Provide the [x, y] coordinate of the cell's center where the given text is located.  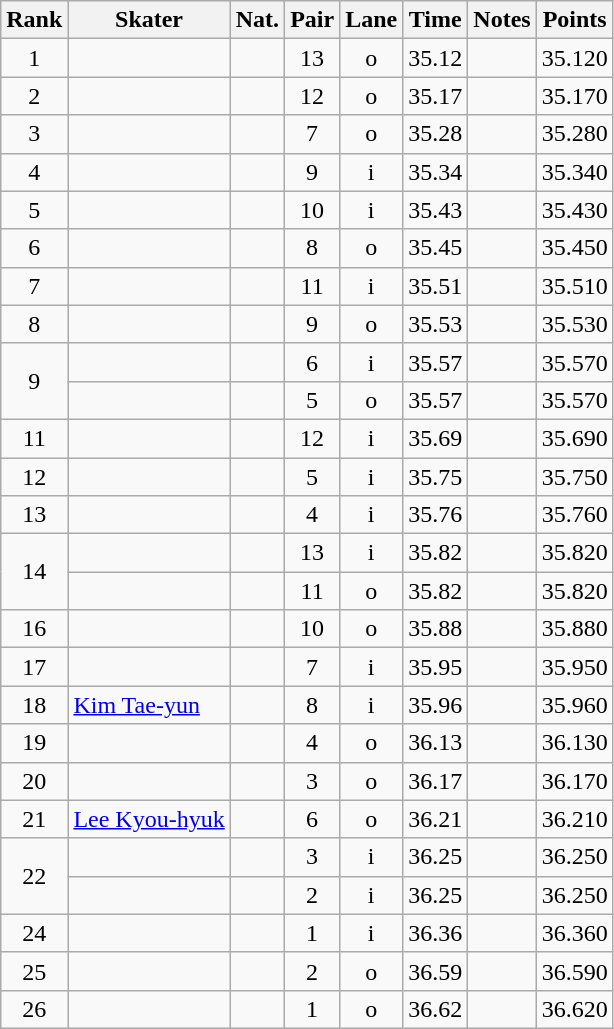
Lane [372, 20]
35.880 [574, 629]
35.510 [574, 286]
35.340 [574, 172]
21 [34, 819]
35.430 [574, 210]
36.130 [574, 743]
19 [34, 743]
35.450 [574, 248]
35.34 [436, 172]
35.750 [574, 477]
35.280 [574, 134]
35.120 [574, 58]
36.36 [436, 933]
35.88 [436, 629]
36.21 [436, 819]
35.45 [436, 248]
36.620 [574, 1009]
35.690 [574, 438]
36.170 [574, 781]
35.95 [436, 667]
35.43 [436, 210]
35.12 [436, 58]
18 [34, 705]
36.590 [574, 971]
Rank [34, 20]
35.53 [436, 324]
Kim Tae-yun [149, 705]
36.13 [436, 743]
36.59 [436, 971]
Nat. [257, 20]
25 [34, 971]
26 [34, 1009]
Pair [312, 20]
35.51 [436, 286]
36.210 [574, 819]
35.950 [574, 667]
Lee Kyou-hyuk [149, 819]
35.69 [436, 438]
35.28 [436, 134]
Points [574, 20]
Notes [502, 20]
16 [34, 629]
35.96 [436, 705]
17 [34, 667]
35.960 [574, 705]
14 [34, 572]
35.530 [574, 324]
35.17 [436, 96]
35.760 [574, 515]
Skater [149, 20]
36.360 [574, 933]
Time [436, 20]
35.75 [436, 477]
22 [34, 876]
20 [34, 781]
36.62 [436, 1009]
35.76 [436, 515]
35.170 [574, 96]
36.17 [436, 781]
24 [34, 933]
